Pinpoint the cell where the given text exists, returning its (x, y) midpoint coordinate. 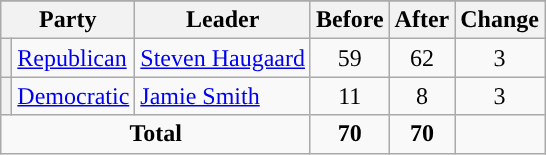
Party (68, 20)
Leader (223, 20)
Democratic (74, 96)
59 (350, 58)
Republican (74, 58)
8 (422, 96)
Before (350, 20)
After (422, 20)
Steven Haugaard (223, 58)
11 (350, 96)
62 (422, 58)
Change (500, 20)
Jamie Smith (223, 96)
Total (156, 134)
